Find where the given text appears and provide that cell's center as [X, Y] coordinate. 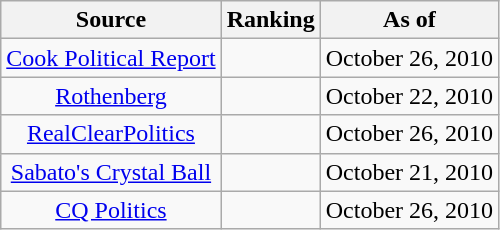
As of [409, 20]
October 21, 2010 [409, 172]
CQ Politics [111, 210]
RealClearPolitics [111, 134]
Source [111, 20]
Ranking [270, 20]
October 22, 2010 [409, 96]
Rothenberg [111, 96]
Cook Political Report [111, 58]
Sabato's Crystal Ball [111, 172]
